Search for the cell housing the specified text and yield its [x, y] center coordinate. 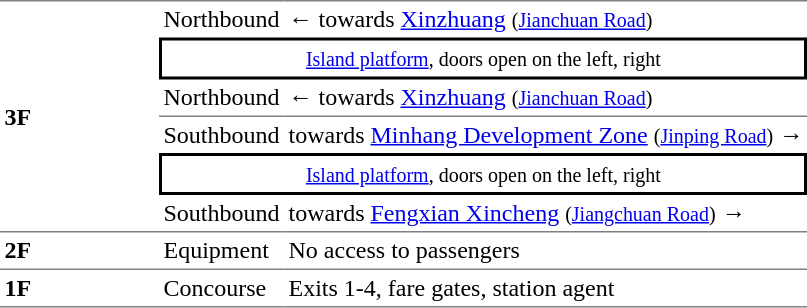
2F [80, 251]
3F [80, 116]
1F [80, 289]
Concourse [222, 289]
Equipment [222, 251]
